Find where the given text appears and provide that cell's center as (x, y) coordinate. 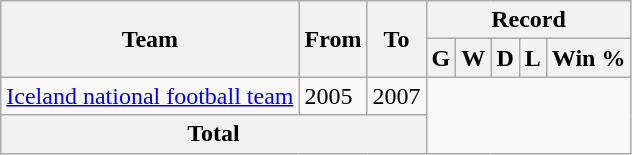
L (532, 58)
2005 (333, 96)
Record (528, 20)
G (441, 58)
Team (150, 39)
Win % (588, 58)
To (396, 39)
W (474, 58)
Iceland national football team (150, 96)
From (333, 39)
Total (214, 134)
2007 (396, 96)
D (505, 58)
